Pinpoint the cell where the given text exists, returning its (X, Y) midpoint coordinate. 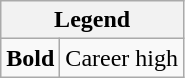
Legend (92, 20)
Career high (122, 58)
Bold (30, 58)
